Determine the (X, Y) coordinate at the center of the cell enclosing the given text.  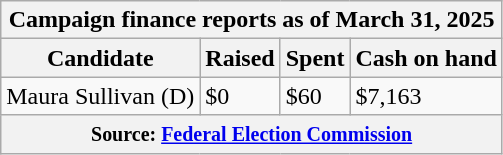
Candidate (100, 58)
Campaign finance reports as of March 31, 2025 (252, 20)
$7,163 (426, 96)
Maura Sullivan (D) (100, 96)
Cash on hand (426, 58)
Raised (240, 58)
Spent (315, 58)
$0 (240, 96)
Source: Federal Election Commission (252, 134)
$60 (315, 96)
